For the text-containing cell, return its midpoint in [X, Y] coordinate format. 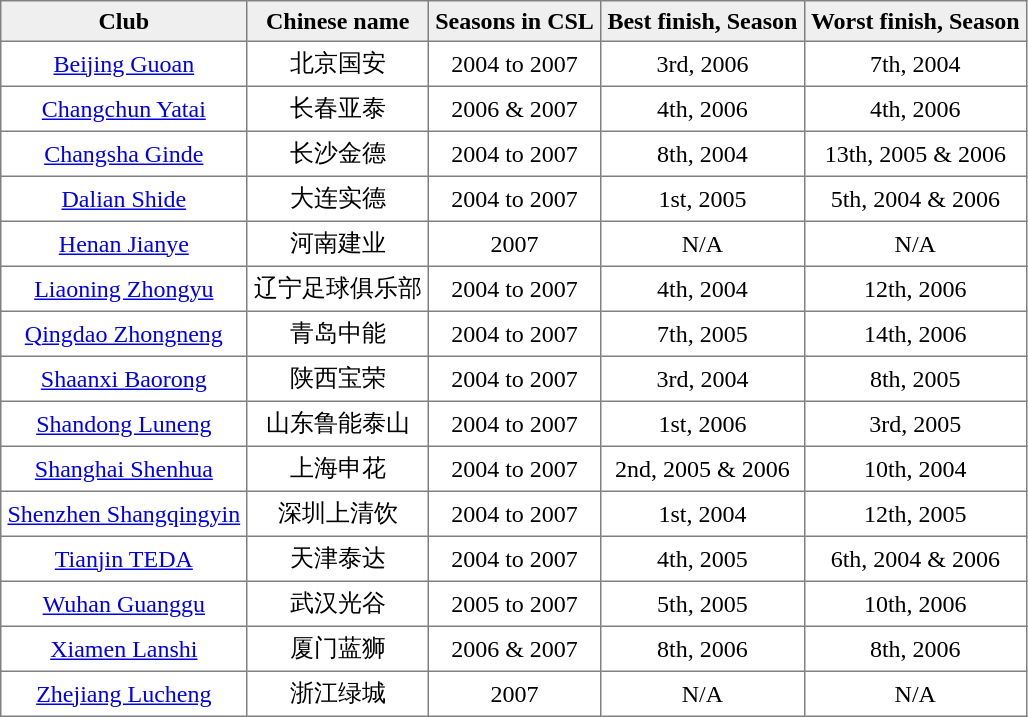
6th, 2004 & 2006 [915, 558]
2005 to 2007 [514, 604]
14th, 2006 [915, 334]
青岛中能 [338, 334]
Chinese name [338, 21]
Xiamen Lanshi [124, 648]
Zhejiang Lucheng [124, 694]
Seasons in CSL [514, 21]
7th, 2004 [915, 64]
Liaoning Zhongyu [124, 288]
12th, 2006 [915, 288]
Tianjin TEDA [124, 558]
天津泰达 [338, 558]
3rd, 2004 [703, 378]
Qingdao Zhongneng [124, 334]
1st, 2005 [703, 198]
3rd, 2006 [703, 64]
5th, 2004 & 2006 [915, 198]
浙江绿城 [338, 694]
Club [124, 21]
大连实德 [338, 198]
上海申花 [338, 468]
Henan Jianye [124, 244]
辽宁足球俱乐部 [338, 288]
12th, 2005 [915, 514]
2nd, 2005 & 2006 [703, 468]
4th, 2005 [703, 558]
13th, 2005 & 2006 [915, 154]
厦门蓝狮 [338, 648]
Best finish, Season [703, 21]
10th, 2004 [915, 468]
山东鲁能泰山 [338, 424]
Worst finish, Season [915, 21]
Beijing Guoan [124, 64]
5th, 2005 [703, 604]
8th, 2005 [915, 378]
Changchun Yatai [124, 108]
Wuhan Guanggu [124, 604]
武汉光谷 [338, 604]
Dalian Shide [124, 198]
Shanghai Shenhua [124, 468]
Shaanxi Baorong [124, 378]
4th, 2004 [703, 288]
Shandong Luneng [124, 424]
北京国安 [338, 64]
7th, 2005 [703, 334]
陕西宝荣 [338, 378]
长春亚泰 [338, 108]
Changsha Ginde [124, 154]
10th, 2006 [915, 604]
Shenzhen Shangqingyin [124, 514]
深圳上清饮 [338, 514]
3rd, 2005 [915, 424]
8th, 2004 [703, 154]
长沙金德 [338, 154]
河南建业 [338, 244]
1st, 2004 [703, 514]
1st, 2006 [703, 424]
